Detect which cell encompasses the target text, then output its (x, y) center coordinate. 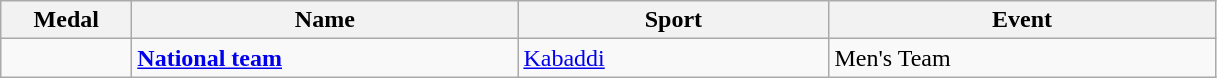
Name (325, 20)
Sport (674, 20)
Medal (66, 20)
Men's Team (1022, 58)
National team (325, 58)
Event (1022, 20)
Kabaddi (674, 58)
